Pinpoint the cell where the given text exists, returning its [X, Y] midpoint coordinate. 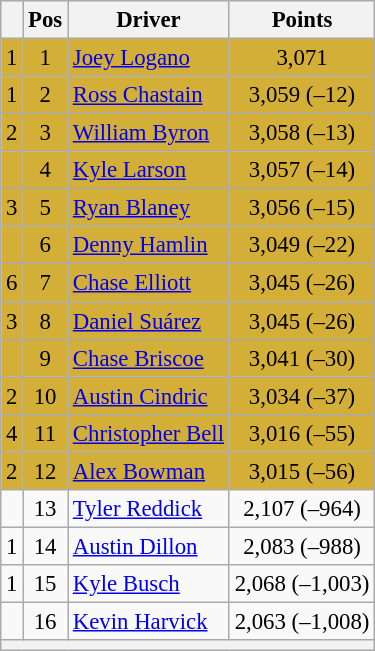
3,049 (–22) [302, 245]
3,015 (–56) [302, 471]
8 [46, 321]
Denny Hamlin [149, 245]
3,059 (–12) [302, 95]
12 [46, 471]
Chase Elliott [149, 283]
9 [46, 358]
5 [46, 208]
3,016 (–55) [302, 433]
14 [46, 546]
11 [46, 433]
2,068 (–1,003) [302, 584]
Ross Chastain [149, 95]
Austin Dillon [149, 546]
2,083 (–988) [302, 546]
3,056 (–15) [302, 208]
3,058 (–13) [302, 133]
2,063 (–1,008) [302, 621]
7 [46, 283]
Christopher Bell [149, 433]
Chase Briscoe [149, 358]
Kyle Busch [149, 584]
Pos [46, 20]
13 [46, 509]
Joey Logano [149, 58]
3,057 (–14) [302, 170]
3,041 (–30) [302, 358]
15 [46, 584]
Kyle Larson [149, 170]
3,071 [302, 58]
16 [46, 621]
Driver [149, 20]
2,107 (–964) [302, 509]
10 [46, 396]
Points [302, 20]
3,034 (–37) [302, 396]
Kevin Harvick [149, 621]
William Byron [149, 133]
Austin Cindric [149, 396]
Alex Bowman [149, 471]
Daniel Suárez [149, 321]
Ryan Blaney [149, 208]
Tyler Reddick [149, 509]
